Output the [X, Y] coordinate of the center of the cell containing the given text.  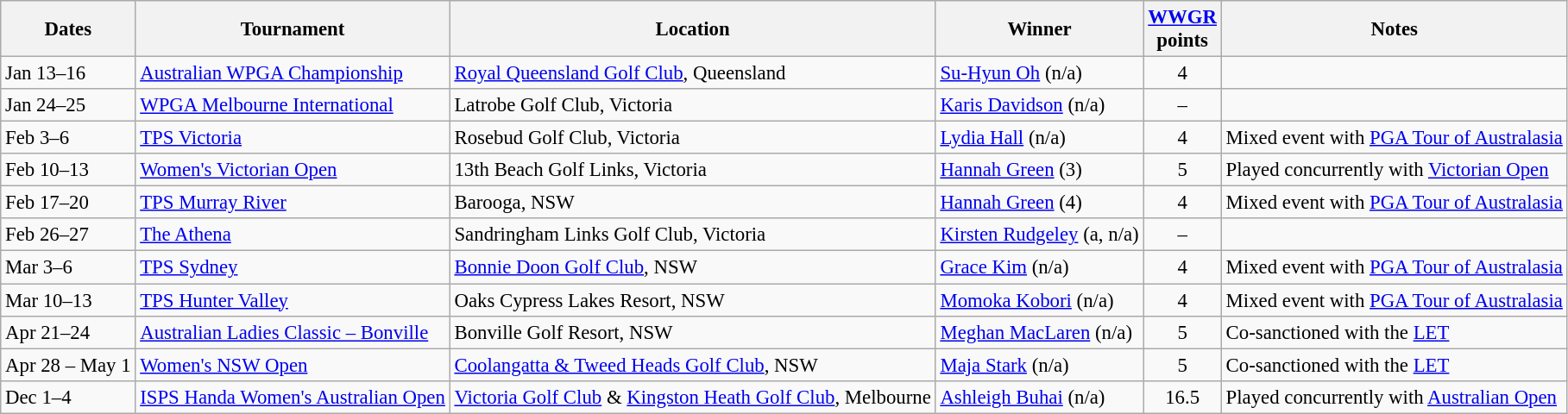
Mar 3–6 [68, 267]
Feb 10–13 [68, 170]
TPS Sydney [293, 267]
Australian WPGA Championship [293, 73]
Sandringham Links Golf Club, Victoria [692, 235]
Coolangatta & Tweed Heads Golf Club, NSW [692, 365]
Oaks Cypress Lakes Resort, NSW [692, 300]
TPS Victoria [293, 138]
Apr 21–24 [68, 332]
Mar 10–13 [68, 300]
Winner [1039, 29]
Feb 3–6 [68, 138]
Tournament [293, 29]
Grace Kim (n/a) [1039, 267]
The Athena [293, 235]
Feb 17–20 [68, 203]
ISPS Handa Women's Australian Open [293, 397]
Karis Davidson (n/a) [1039, 105]
Played concurrently with Victorian Open [1395, 170]
Victoria Golf Club & Kingston Heath Golf Club, Melbourne [692, 397]
Rosebud Golf Club, Victoria [692, 138]
Location [692, 29]
Bonnie Doon Golf Club, NSW [692, 267]
Jan 13–16 [68, 73]
Hannah Green (3) [1039, 170]
Maja Stark (n/a) [1039, 365]
Women's Victorian Open [293, 170]
TPS Hunter Valley [293, 300]
Jan 24–25 [68, 105]
Bonville Golf Resort, NSW [692, 332]
Royal Queensland Golf Club, Queensland [692, 73]
Feb 26–27 [68, 235]
Lydia Hall (n/a) [1039, 138]
Dec 1–4 [68, 397]
Barooga, NSW [692, 203]
13th Beach Golf Links, Victoria [692, 170]
Women's NSW Open [293, 365]
Apr 28 – May 1 [68, 365]
Momoka Kobori (n/a) [1039, 300]
16.5 [1182, 397]
Su-Hyun Oh (n/a) [1039, 73]
WWGRpoints [1182, 29]
Played concurrently with Australian Open [1395, 397]
Ashleigh Buhai (n/a) [1039, 397]
Kirsten Rudgeley (a, n/a) [1039, 235]
Hannah Green (4) [1039, 203]
TPS Murray River [293, 203]
Latrobe Golf Club, Victoria [692, 105]
Meghan MacLaren (n/a) [1039, 332]
Dates [68, 29]
WPGA Melbourne International [293, 105]
Notes [1395, 29]
Australian Ladies Classic – Bonville [293, 332]
